From the cell containing the given text, extract its center point as (x, y) coordinate. 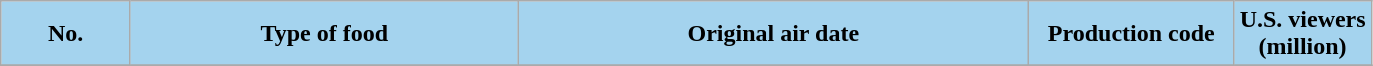
Original air date (774, 34)
No. (66, 34)
Type of food (324, 34)
Production code (1132, 34)
U.S. viewers(million) (1302, 34)
